From the cell containing the given text, extract its center point as (X, Y) coordinate. 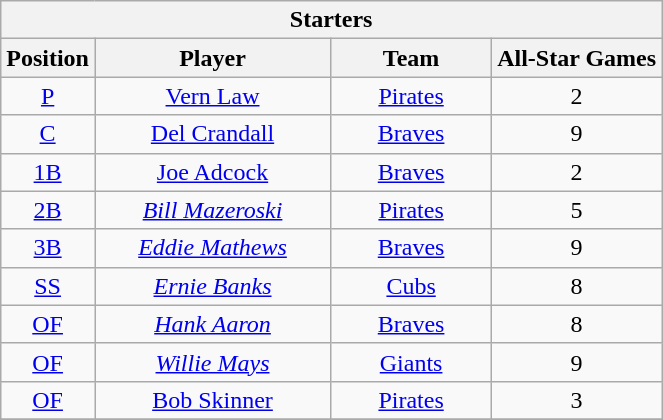
2B (48, 210)
SS (48, 286)
Giants (412, 362)
C (48, 134)
Cubs (412, 286)
3B (48, 248)
Position (48, 58)
Eddie Mathews (212, 248)
Hank Aaron (212, 324)
Willie Mays (212, 362)
Joe Adcock (212, 172)
Bob Skinner (212, 400)
Starters (332, 20)
Player (212, 58)
Del Crandall (212, 134)
5 (577, 210)
All-Star Games (577, 58)
Vern Law (212, 96)
3 (577, 400)
Bill Mazeroski (212, 210)
P (48, 96)
Ernie Banks (212, 286)
Team (412, 58)
1B (48, 172)
